Pinpoint the cell where the given text exists, returning its [X, Y] midpoint coordinate. 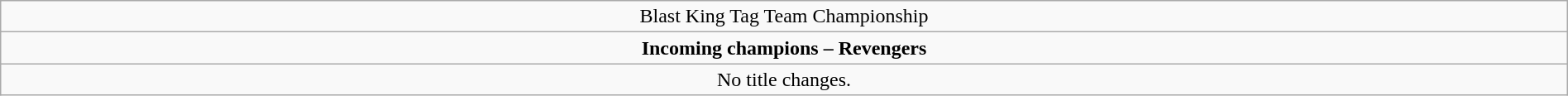
No title changes. [784, 79]
Incoming champions – Revengers [784, 48]
Blast King Tag Team Championship [784, 17]
